Determine the [X, Y] coordinate at the center of the cell enclosing the given text.  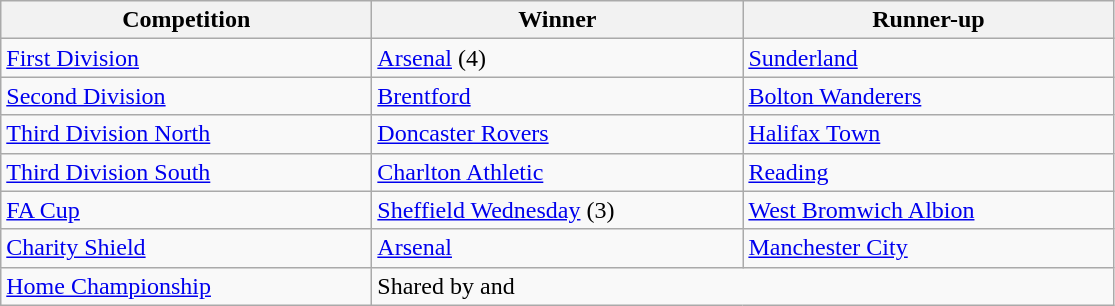
Sunderland [928, 58]
Third Division South [186, 172]
Competition [186, 20]
West Bromwich Albion [928, 210]
Charlton Athletic [558, 172]
Second Division [186, 96]
Bolton Wanderers [928, 96]
Sheffield Wednesday (3) [558, 210]
Third Division North [186, 134]
Winner [558, 20]
Charity Shield [186, 248]
First Division [186, 58]
Brentford [558, 96]
Home Championship [186, 286]
Shared by and [743, 286]
FA Cup [186, 210]
Halifax Town [928, 134]
Manchester City [928, 248]
Doncaster Rovers [558, 134]
Arsenal [558, 248]
Runner-up [928, 20]
Arsenal (4) [558, 58]
Reading [928, 172]
